Find where the given text appears and provide that cell's center as [X, Y] coordinate. 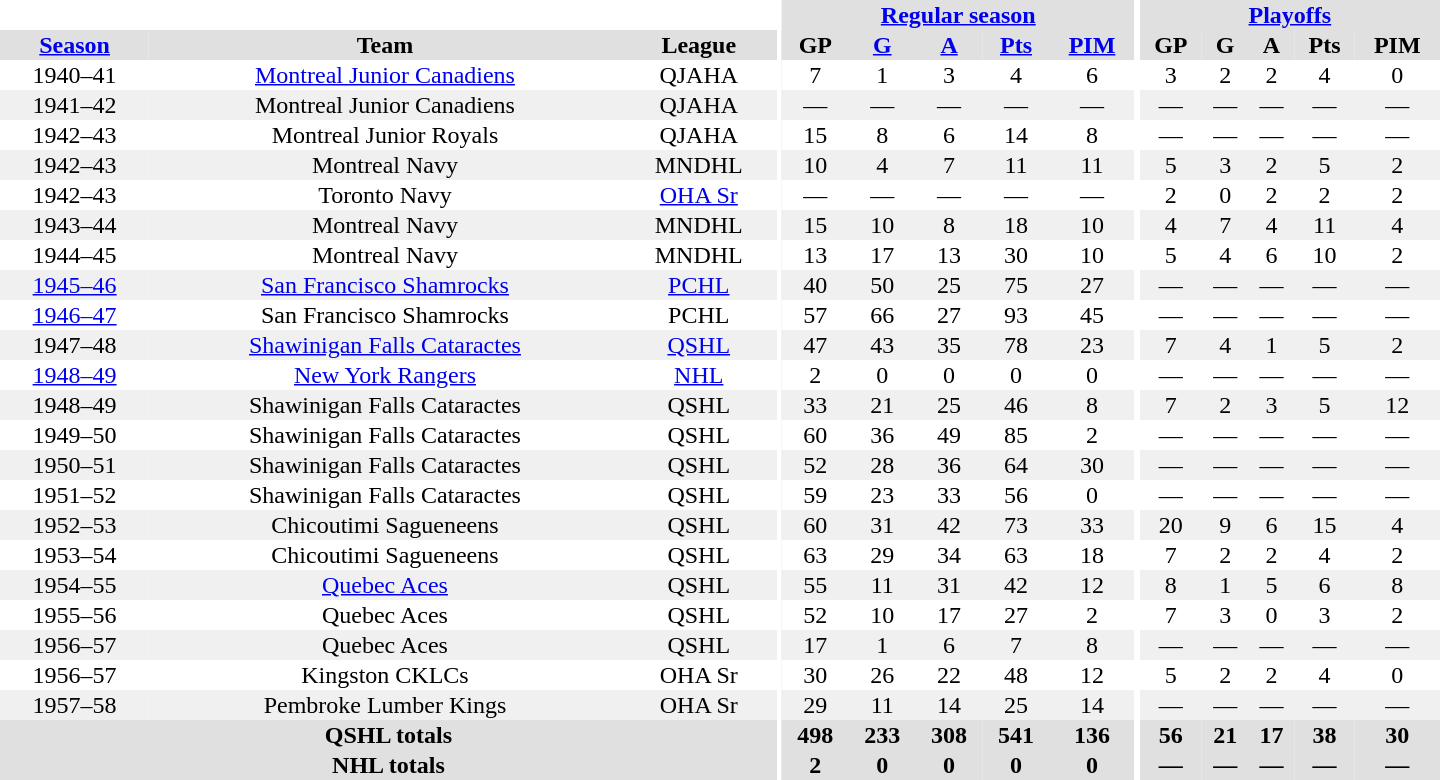
50 [882, 285]
55 [816, 585]
1957–58 [74, 705]
78 [1016, 345]
28 [882, 465]
1947–48 [74, 345]
1944–45 [74, 255]
40 [816, 285]
Pembroke Lumber Kings [385, 705]
75 [1016, 285]
64 [1016, 465]
136 [1092, 735]
Regular season [958, 15]
22 [950, 675]
233 [882, 735]
Season [74, 45]
1940–41 [74, 75]
48 [1016, 675]
1943–44 [74, 225]
Montreal Junior Royals [385, 135]
57 [816, 315]
47 [816, 345]
35 [950, 345]
NHL totals [388, 765]
1945–46 [74, 285]
73 [1016, 525]
Team [385, 45]
26 [882, 675]
1954–55 [74, 585]
1955–56 [74, 615]
New York Rangers [385, 375]
34 [950, 555]
1946–47 [74, 315]
45 [1092, 315]
1952–53 [74, 525]
46 [1016, 405]
49 [950, 435]
1950–51 [74, 465]
1949–50 [74, 435]
93 [1016, 315]
20 [1171, 525]
85 [1016, 435]
1953–54 [74, 555]
QSHL totals [388, 735]
66 [882, 315]
43 [882, 345]
308 [950, 735]
1951–52 [74, 495]
Kingston CKLCs [385, 675]
59 [816, 495]
541 [1016, 735]
38 [1325, 735]
Playoffs [1290, 15]
Toronto Navy [385, 195]
League [699, 45]
NHL [699, 375]
9 [1225, 525]
1941–42 [74, 105]
498 [816, 735]
